Scan for the cell matching the given text and deliver its [X, Y] coordinate at center. 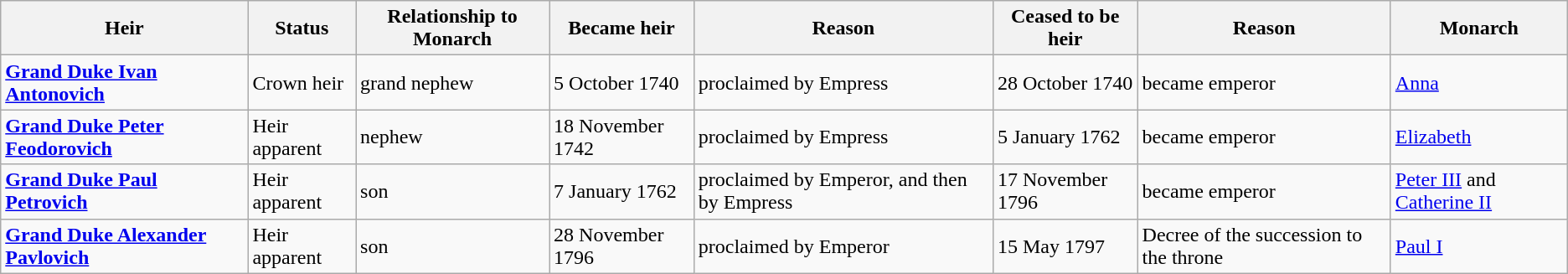
Decree of the succession to the throne [1264, 246]
Monarch [1479, 28]
28 October 1740 [1065, 82]
proclaimed by Emperor [843, 246]
5 January 1762 [1065, 137]
Elizabeth [1479, 137]
Relationship to Monarch [452, 28]
5 October 1740 [622, 82]
7 January 1762 [622, 191]
17 November 1796 [1065, 191]
grand nephew [452, 82]
18 November 1742 [622, 137]
Paul I [1479, 246]
Anna [1479, 82]
Grand Duke Ivan Antonovich [124, 82]
Status [302, 28]
Heir [124, 28]
proclaimed by Emperor, and then by Empress [843, 191]
Became heir [622, 28]
Grand Duke Peter Feodorovich [124, 137]
Crown heir [302, 82]
Ceased to be heir [1065, 28]
nephew [452, 137]
Grand Duke Alexander Pavlovich [124, 246]
28 November 1796 [622, 246]
15 May 1797 [1065, 246]
Grand Duke Paul Petrovich [124, 191]
Peter III and Catherine II [1479, 191]
